For the text-containing cell, return its midpoint in [x, y] coordinate format. 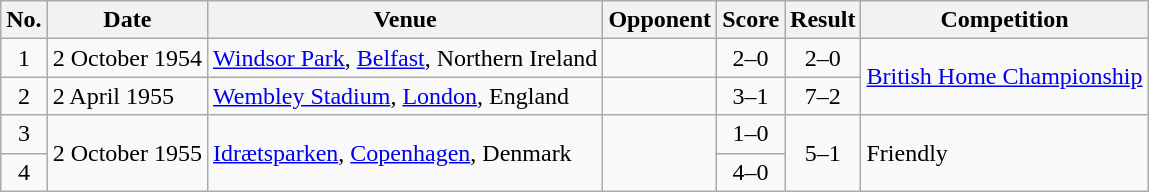
1 [24, 58]
Idrætsparken, Copenhagen, Denmark [406, 153]
Date [127, 20]
7–2 [823, 96]
3 [24, 134]
4–0 [751, 172]
No. [24, 20]
Windsor Park, Belfast, Northern Ireland [406, 58]
2 [24, 96]
4 [24, 172]
Result [823, 20]
2 April 1955 [127, 96]
British Home Championship [1004, 77]
Friendly [1004, 153]
Venue [406, 20]
3–1 [751, 96]
1–0 [751, 134]
2 October 1955 [127, 153]
Score [751, 20]
Competition [1004, 20]
5–1 [823, 153]
Opponent [660, 20]
2 October 1954 [127, 58]
Wembley Stadium, London, England [406, 96]
